Locate the cell with the specified text and output its [X, Y] center coordinate. 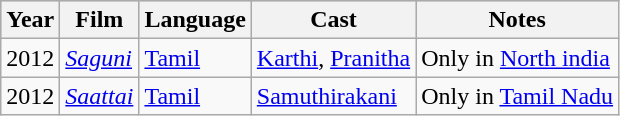
Notes [518, 20]
Saguni [100, 58]
Year [30, 20]
Only in Tamil Nadu [518, 96]
Saattai [100, 96]
Language [195, 20]
Samuthirakani [333, 96]
Only in North india [518, 58]
Karthi, Pranitha [333, 58]
Cast [333, 20]
Film [100, 20]
